Capture the cell that displays the provided text and extract its (X, Y) central coordinate. 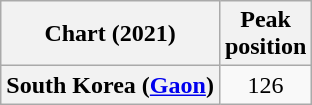
South Korea (Gaon) (110, 85)
Chart (2021) (110, 34)
126 (265, 85)
Peakposition (265, 34)
